Identify which cell holds the provided text, then report its (x, y) central coordinate. 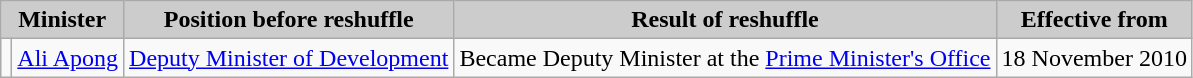
Became Deputy Minister at the Prime Minister's Office (725, 58)
Minister (62, 20)
Position before reshuffle (289, 20)
Deputy Minister of Development (289, 58)
Result of reshuffle (725, 20)
Effective from (1094, 20)
18 November 2010 (1094, 58)
Ali Apong (68, 58)
